Return the (x, y) coordinate for the center point of the cell that contains the specified text.  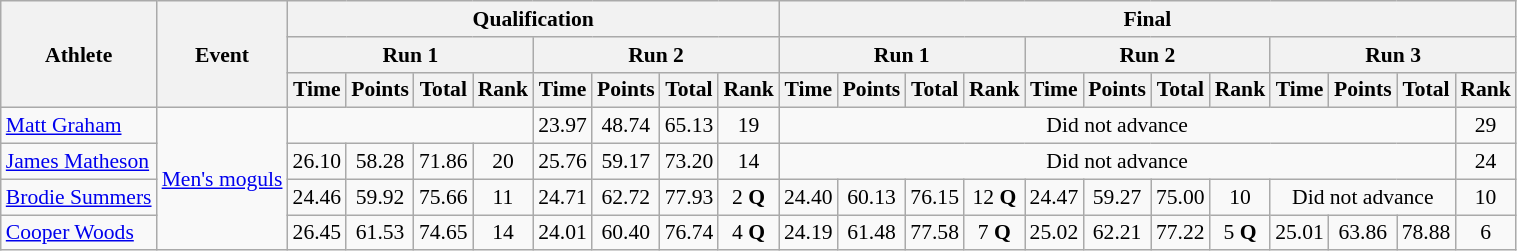
26.10 (318, 162)
Men's moguls (222, 179)
61.48 (872, 233)
75.66 (444, 197)
24.47 (1054, 197)
Brodie Summers (79, 197)
59.17 (626, 162)
20 (504, 162)
5 Q (1240, 233)
62.72 (626, 197)
74.65 (444, 233)
75.00 (1180, 197)
77.58 (934, 233)
24.19 (808, 233)
58.28 (380, 162)
77.93 (690, 197)
48.74 (626, 126)
Qualification (534, 19)
24.71 (562, 197)
61.53 (380, 233)
62.21 (1117, 233)
Athlete (79, 54)
25.02 (1054, 233)
24.40 (808, 197)
65.13 (690, 126)
Run 3 (1393, 55)
25.76 (562, 162)
60.40 (626, 233)
24 (1486, 162)
7 Q (994, 233)
76.74 (690, 233)
71.86 (444, 162)
77.22 (1180, 233)
73.20 (690, 162)
Matt Graham (79, 126)
James Matheson (79, 162)
26.45 (318, 233)
12 Q (994, 197)
19 (748, 126)
60.13 (872, 197)
2 Q (748, 197)
Event (222, 54)
29 (1486, 126)
23.97 (562, 126)
59.27 (1117, 197)
78.88 (1426, 233)
59.92 (380, 197)
4 Q (748, 233)
63.86 (1363, 233)
6 (1486, 233)
11 (504, 197)
76.15 (934, 197)
Final (1148, 19)
24.01 (562, 233)
24.46 (318, 197)
Cooper Woods (79, 233)
25.01 (1300, 233)
